Identify which cell holds the provided text, then report its [X, Y] central coordinate. 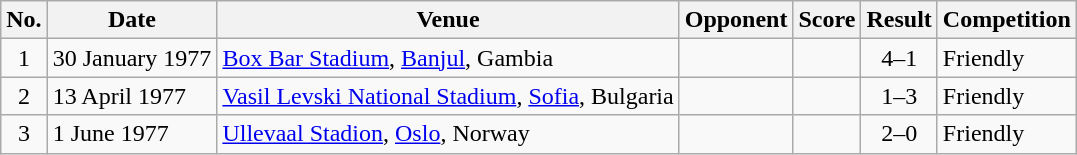
Date [132, 20]
Score [827, 20]
1 June 1977 [132, 134]
Box Bar Stadium, Banjul, Gambia [448, 58]
2 [24, 96]
Result [899, 20]
Ullevaal Stadion, Oslo, Norway [448, 134]
Vasil Levski National Stadium, Sofia, Bulgaria [448, 96]
13 April 1977 [132, 96]
No. [24, 20]
Competition [1006, 20]
Opponent [736, 20]
1–3 [899, 96]
30 January 1977 [132, 58]
2–0 [899, 134]
1 [24, 58]
Venue [448, 20]
3 [24, 134]
4–1 [899, 58]
